Detect which cell encompasses the target text, then output its [x, y] center coordinate. 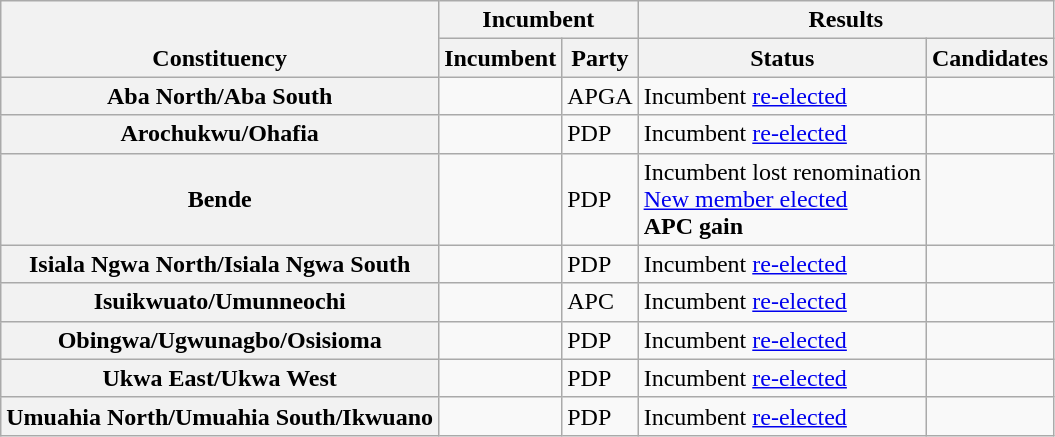
Status [782, 58]
Obingwa/Ugwunagbo/Osisioma [220, 340]
APC [600, 302]
Aba North/Aba South [220, 96]
Party [600, 58]
Incumbent lost renominationNew member electedAPC gain [782, 199]
Constituency [220, 39]
Arochukwu/Ohafia [220, 134]
Ukwa East/Ukwa West [220, 378]
Bende [220, 199]
Isiala Ngwa North/Isiala Ngwa South [220, 264]
Results [846, 20]
APGA [600, 96]
Umuahia North/Umuahia South/Ikwuano [220, 416]
Candidates [990, 58]
Isuikwuato/Umunneochi [220, 302]
